Identify which cell holds the provided text, then report its [X, Y] central coordinate. 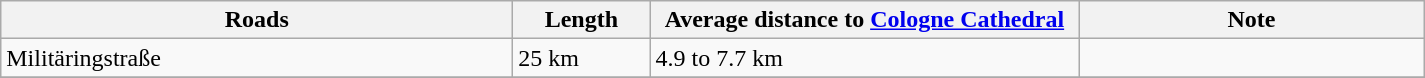
25 km [582, 58]
4.9 to 7.7 km [864, 58]
Average distance to Cologne Cathedral [864, 20]
Militäringstraße [257, 58]
Note [1252, 20]
Length [582, 20]
Roads [257, 20]
